Identify which cell holds the provided text, then report its [X, Y] central coordinate. 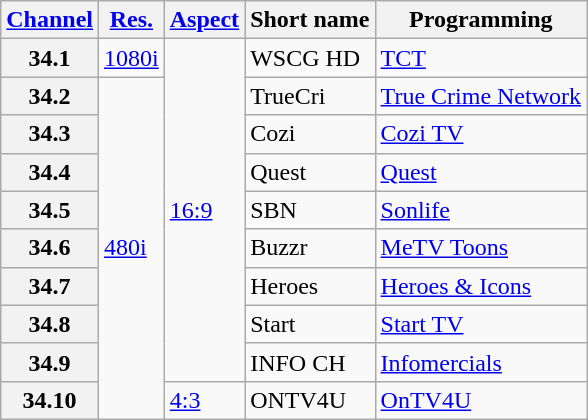
ONTV4U [310, 400]
Res. [132, 20]
TCT [481, 58]
34.10 [50, 400]
34.9 [50, 362]
INFO CH [310, 362]
34.1 [50, 58]
OnTV4U [481, 400]
SBN [310, 210]
Buzzr [310, 248]
16:9 [204, 210]
Short name [310, 20]
Cozi [310, 134]
Sonlife [481, 210]
34.8 [50, 324]
Aspect [204, 20]
MeTV Toons [481, 248]
WSCG HD [310, 58]
4:3 [204, 400]
34.6 [50, 248]
Cozi TV [481, 134]
Infomercials [481, 362]
34.7 [50, 286]
1080i [132, 58]
34.5 [50, 210]
34.2 [50, 96]
Start [310, 324]
Heroes & Icons [481, 286]
34.4 [50, 172]
Channel [50, 20]
True Crime Network [481, 96]
480i [132, 248]
Programming [481, 20]
34.3 [50, 134]
Heroes [310, 286]
Start TV [481, 324]
TrueCri [310, 96]
